Provide the [X, Y] coordinate of the cell's center where the given text is located.  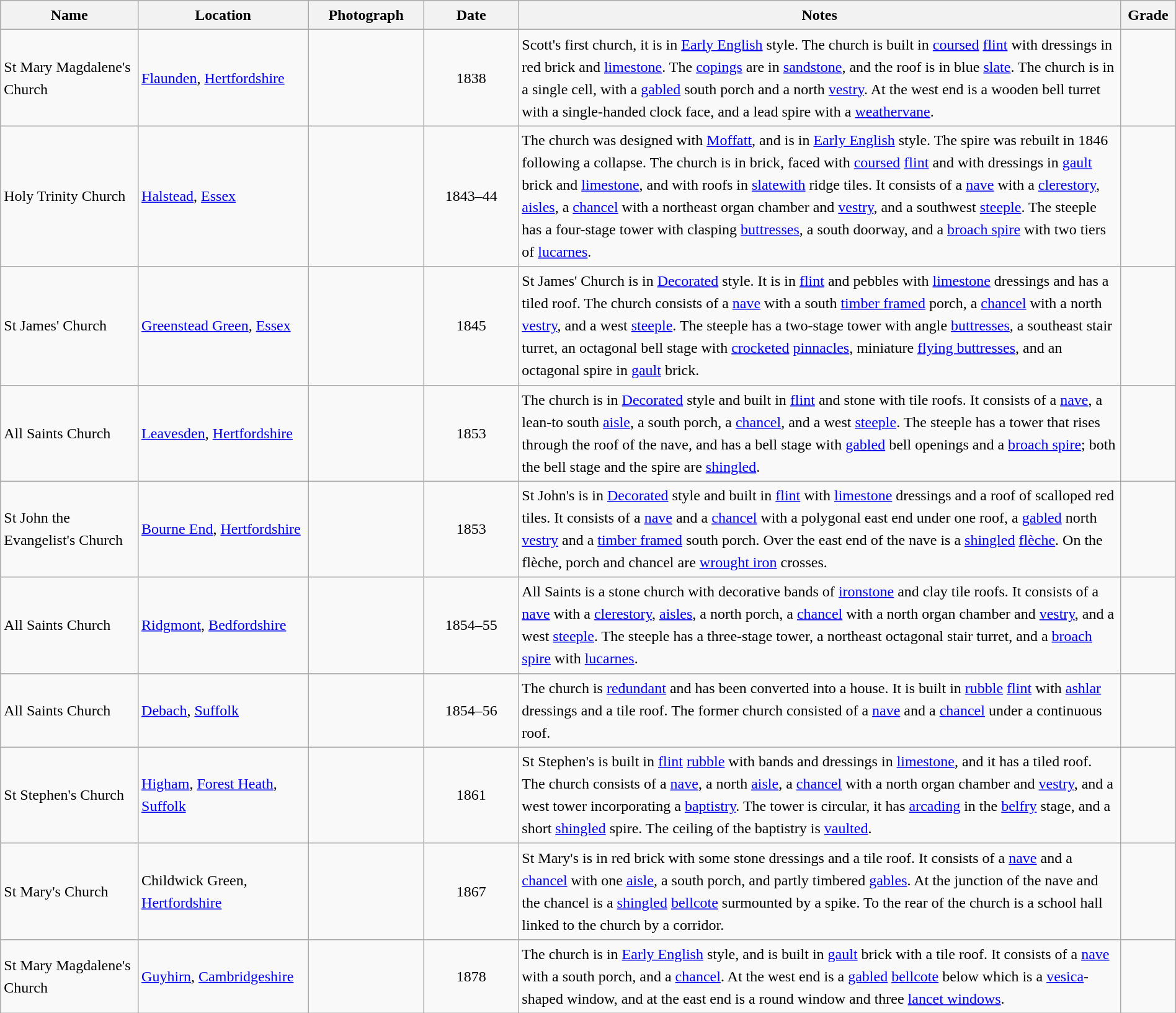
Bourne End, Hertfordshire [223, 529]
Higham, Forest Heath, Suffolk [223, 795]
Photograph [366, 15]
Childwick Green, Hertfordshire [223, 891]
Debach, Suffolk [223, 710]
St Stephen's Church [69, 795]
1843–44 [471, 196]
Notes [820, 15]
St Mary's Church [69, 891]
1838 [471, 78]
Flaunden, Hertfordshire [223, 78]
Date [471, 15]
1861 [471, 795]
Location [223, 15]
1854–55 [471, 625]
Guyhirn, Cambridgeshire [223, 976]
Ridgmont, Bedfordshire [223, 625]
Grade [1147, 15]
1845 [471, 326]
Name [69, 15]
1854–56 [471, 710]
St James' Church [69, 326]
St John the Evangelist's Church [69, 529]
Greenstead Green, Essex [223, 326]
Holy Trinity Church [69, 196]
Halstead, Essex [223, 196]
1867 [471, 891]
Leavesden, Hertfordshire [223, 433]
1878 [471, 976]
